Locate the cell with the specified text and output its [X, Y] center coordinate. 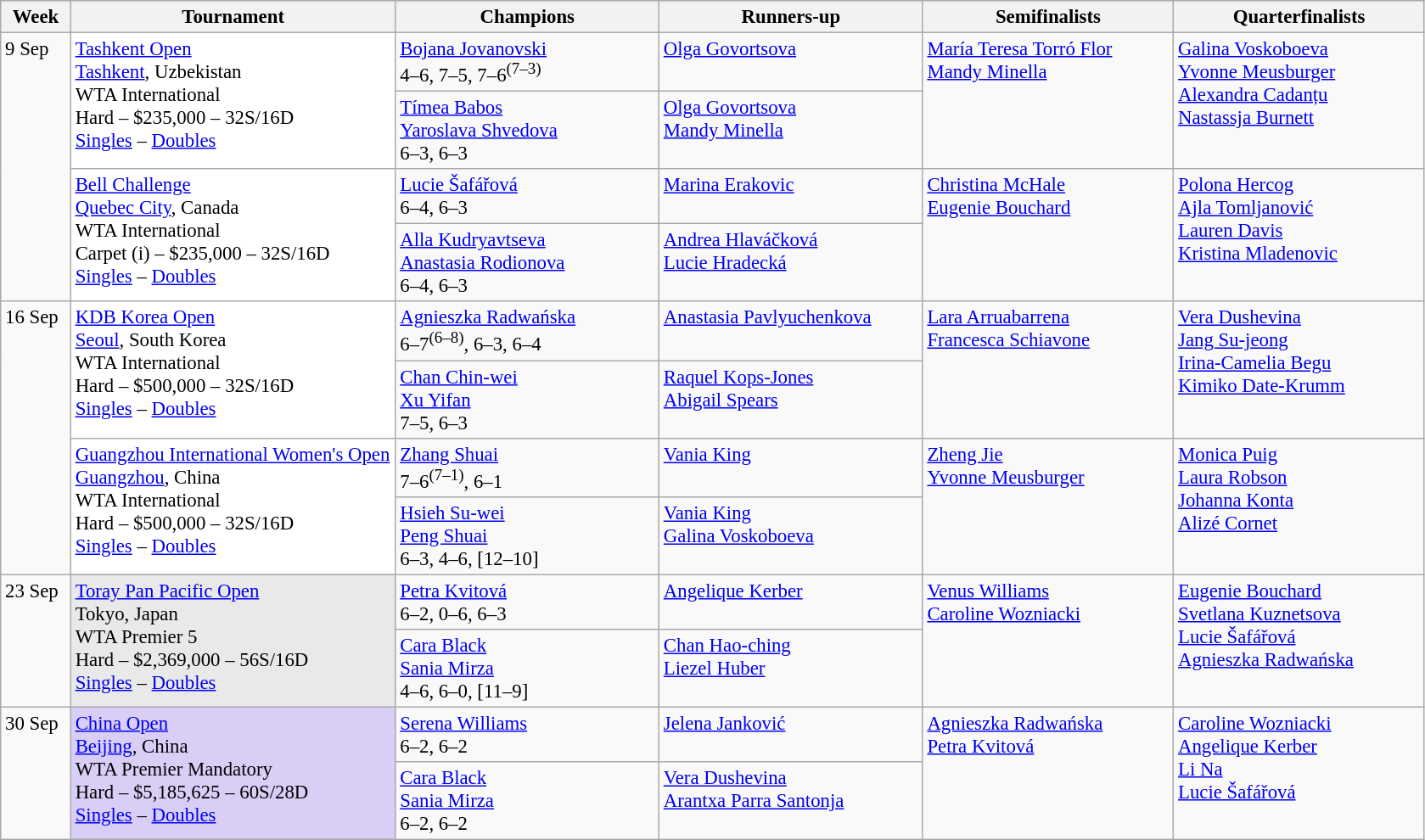
Lara Arruabarrena Francesca Schiavone [1048, 370]
Runners-up [791, 17]
Zheng Jie Yvonne Meusburger [1048, 506]
Quarterfinalists [1299, 17]
Vera Dushevina Arantxa Parra Santonja [791, 801]
Eugenie Bouchard Svetlana Kuznetsova Lucie Šafářová Agnieszka Radwańska [1299, 641]
Galina Voskoboeva Yvonne Meusburger Alexandra Cadanțu Nastassja Burnett [1299, 102]
Chan Chin-wei Xu Yifan7–5, 6–3 [528, 400]
Tashkent OpenTashkent, UzbekistanWTA InternationalHard – $235,000 – 32S/16DSingles – Doubles [233, 102]
Raquel Kops-Jones Abigail Spears [791, 400]
Hsieh Su-wei Peng Shuai 6–3, 4–6, [12–10] [528, 535]
Olga Govortsova [791, 63]
Bell ChallengeQuebec City, CanadaWTA InternationalCarpet (i) – $235,000 – 32S/16DSingles – Doubles [233, 235]
Guangzhou International Women's OpenGuangzhou, ChinaWTA InternationalHard – $500,000 – 32S/16DSingles – Doubles [233, 506]
Champions [528, 17]
Petra Kvitová6–2, 0–6, 6–3 [528, 602]
Chan Hao-ching Liezel Huber [791, 669]
Semifinalists [1048, 17]
Olga Govortsova Mandy Minella [791, 131]
Cara Black Sania Mirza6–2, 6–2 [528, 801]
Caroline Wozniacki Angelique Kerber Li Na Lucie Šafářová [1299, 773]
Christina McHale Eugenie Bouchard [1048, 235]
Alla Kudryavtseva Anastasia Rodionova 6–4, 6–3 [528, 263]
Anastasia Pavlyuchenkova [791, 331]
Venus Williams Caroline Wozniacki [1048, 641]
China OpenBeijing, ChinaWTA Premier MandatoryHard – $5,185,625 – 60S/28DSingles – Doubles [233, 773]
Week [36, 17]
Agnieszka Radwańska Petra Kvitová [1048, 773]
Marina Erakovic [791, 197]
Cara Black Sania Mirza 4–6, 6–0, [11–9] [528, 669]
Angelique Kerber [791, 602]
Monica Puig Laura Robson Johanna Konta Alizé Cornet [1299, 506]
Vera Dushevina Jang Su-jeong Irina-Camelia Begu Kimiko Date-Krumm [1299, 370]
30 Sep [36, 773]
Lucie Šafářová 6–4, 6–3 [528, 197]
Toray Pan Pacific OpenTokyo, JapanWTA Premier 5Hard – $2,369,000 – 56S/16DSingles – Doubles [233, 641]
Bojana Jovanovski 4–6, 7–5, 7–6(7–3) [528, 63]
Andrea Hlaváčková Lucie Hradecká [791, 263]
Vania King [791, 467]
María Teresa Torró Flor Mandy Minella [1048, 102]
KDB Korea OpenSeoul, South KoreaWTA InternationalHard – $500,000 – 32S/16DSingles – Doubles [233, 370]
23 Sep [36, 641]
Vania King Galina Voskoboeva [791, 535]
Polona Hercog Ajla Tomljanović Lauren Davis Kristina Mladenovic [1299, 235]
Tournament [233, 17]
Serena Williams6–2, 6–2 [528, 735]
16 Sep [36, 439]
Agnieszka Radwańska 6–7(6–8), 6–3, 6–4 [528, 331]
Tímea Babos Yaroslava Shvedova 6–3, 6–3 [528, 131]
9 Sep [36, 168]
Jelena Janković [791, 735]
Zhang Shuai7–6(7–1), 6–1 [528, 467]
